Output the [X, Y] coordinate of the center of the cell containing the given text.  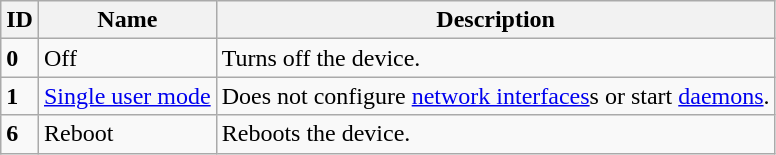
Description [496, 20]
Does not configure network interfacess or start daemons. [496, 96]
Reboot [127, 134]
Single user mode [127, 96]
Off [127, 58]
0 [20, 58]
Name [127, 20]
Reboots the device. [496, 134]
1 [20, 96]
Turns off the device. [496, 58]
ID [20, 20]
6 [20, 134]
